From the cell containing the given text, extract its center point as [x, y] coordinate. 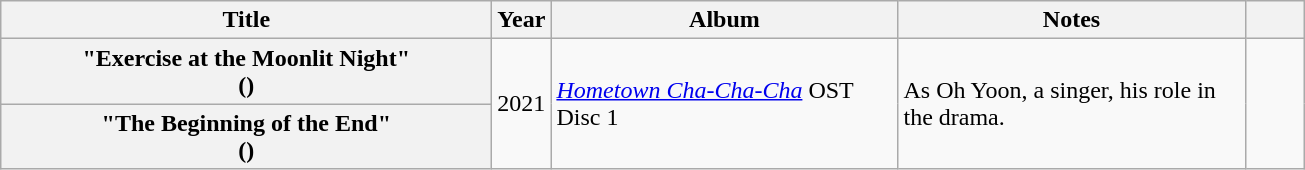
Notes [1072, 20]
"Exercise at the Moonlit Night"() [246, 72]
2021 [522, 104]
"The Beginning of the End" () [246, 136]
As Oh Yoon, a singer, his role in the drama. [1072, 104]
Album [724, 20]
Title [246, 20]
Hometown Cha-Cha-Cha OST Disc 1 [724, 104]
Year [522, 20]
